Return [x, y] of the center of cell containing provided text 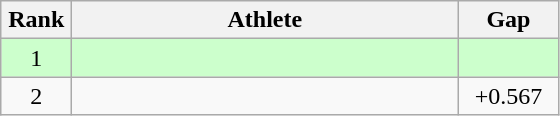
1 [36, 58]
Rank [36, 20]
Gap [508, 20]
2 [36, 96]
+0.567 [508, 96]
Athlete [265, 20]
